Output the (x, y) coordinate of the center of the cell containing the given text.  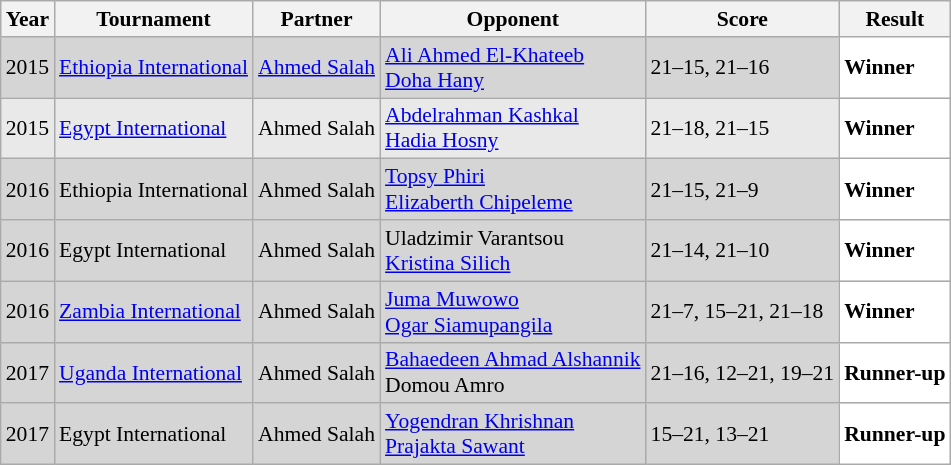
Juma Muwowo Ogar Siamupangila (513, 312)
Opponent (513, 19)
Ali Ahmed El-Khateeb Doha Hany (513, 68)
Yogendran Khrishnan Prajakta Sawant (513, 434)
Zambia International (154, 312)
21–7, 15–21, 21–18 (743, 312)
21–15, 21–9 (743, 190)
Topsy Phiri Elizaberth Chipeleme (513, 190)
21–15, 21–16 (743, 68)
Uganda International (154, 372)
Bahaedeen Ahmad Alshannik Domou Amro (513, 372)
Result (894, 19)
Year (28, 19)
21–14, 21–10 (743, 250)
Partner (316, 19)
15–21, 13–21 (743, 434)
21–16, 12–21, 19–21 (743, 372)
Score (743, 19)
Tournament (154, 19)
Abdelrahman Kashkal Hadia Hosny (513, 128)
Uladzimir Varantsou Kristina Silich (513, 250)
21–18, 21–15 (743, 128)
